Extract the (X, Y) coordinate from the center of the cell holding the provided text.  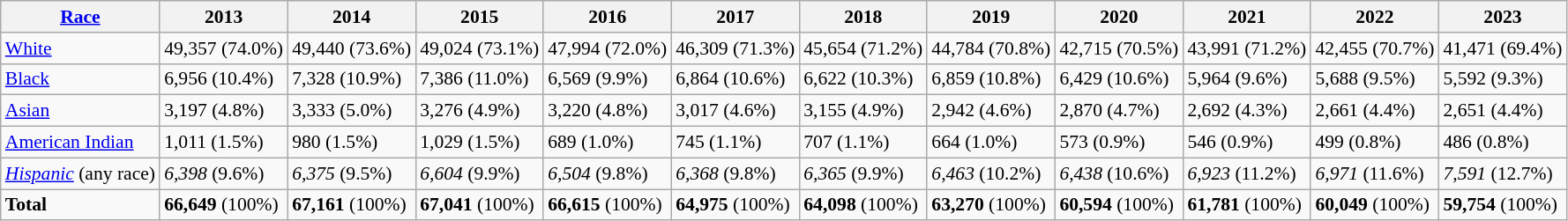
45,654 (71.2%) (862, 48)
6,859 (10.8%) (991, 79)
6,398 (9.6%) (224, 173)
6,622 (10.3%) (862, 79)
6,375 (9.5%) (351, 173)
42,715 (70.5%) (1118, 48)
5,592 (9.3%) (1503, 79)
3,220 (4.8%) (607, 111)
3,197 (4.8%) (224, 111)
63,270 (100%) (991, 205)
546 (0.9%) (1247, 143)
6,604 (9.9%) (480, 173)
2013 (224, 17)
6,365 (9.9%) (862, 173)
2015 (480, 17)
Hispanic (any race) (80, 173)
2,942 (4.6%) (991, 111)
2014 (351, 17)
2020 (1118, 17)
41,471 (69.4%) (1503, 48)
61,781 (100%) (1247, 205)
2023 (1503, 17)
47,994 (72.0%) (607, 48)
3,017 (4.6%) (735, 111)
6,438 (10.6%) (1118, 173)
3,276 (4.9%) (480, 111)
2,870 (4.7%) (1118, 111)
49,024 (73.1%) (480, 48)
5,688 (9.5%) (1374, 79)
2021 (1247, 17)
Black (80, 79)
7,591 (12.7%) (1503, 173)
689 (1.0%) (607, 143)
6,956 (10.4%) (224, 79)
White (80, 48)
2016 (607, 17)
7,328 (10.9%) (351, 79)
67,041 (100%) (480, 205)
1,011 (1.5%) (224, 143)
6,429 (10.6%) (1118, 79)
64,098 (100%) (862, 205)
2019 (991, 17)
6,569 (9.9%) (607, 79)
6,463 (10.2%) (991, 173)
60,594 (100%) (1118, 205)
66,649 (100%) (224, 205)
64,975 (100%) (735, 205)
60,049 (100%) (1374, 205)
46,309 (71.3%) (735, 48)
6,864 (10.6%) (735, 79)
American Indian (80, 143)
Asian (80, 111)
486 (0.8%) (1503, 143)
6,923 (11.2%) (1247, 173)
3,155 (4.9%) (862, 111)
66,615 (100%) (607, 205)
6,368 (9.8%) (735, 173)
6,504 (9.8%) (607, 173)
1,029 (1.5%) (480, 143)
Total (80, 205)
49,357 (74.0%) (224, 48)
59,754 (100%) (1503, 205)
980 (1.5%) (351, 143)
2,661 (4.4%) (1374, 111)
44,784 (70.8%) (991, 48)
43,991 (71.2%) (1247, 48)
Race (80, 17)
6,971 (11.6%) (1374, 173)
5,964 (9.6%) (1247, 79)
2,692 (4.3%) (1247, 111)
67,161 (100%) (351, 205)
3,333 (5.0%) (351, 111)
707 (1.1%) (862, 143)
2022 (1374, 17)
42,455 (70.7%) (1374, 48)
49,440 (73.6%) (351, 48)
573 (0.9%) (1118, 143)
745 (1.1%) (735, 143)
2,651 (4.4%) (1503, 111)
7,386 (11.0%) (480, 79)
2018 (862, 17)
2017 (735, 17)
499 (0.8%) (1374, 143)
664 (1.0%) (991, 143)
